Find where the given text appears and provide that cell's center as (X, Y) coordinate. 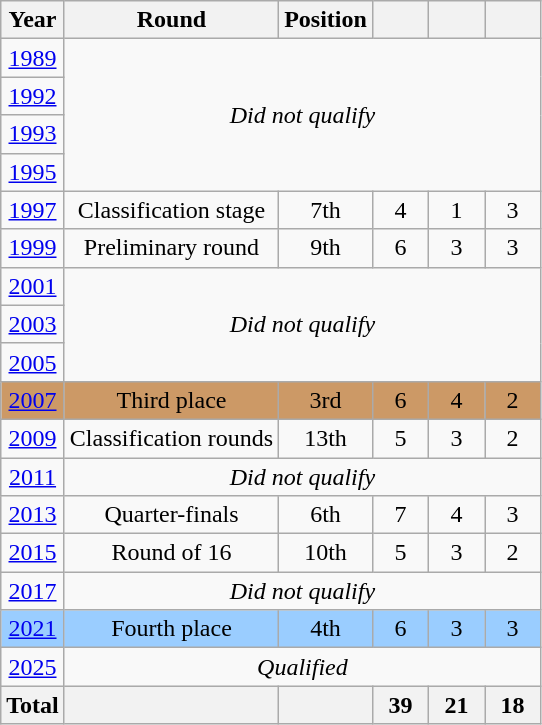
1992 (33, 96)
2001 (33, 286)
2005 (33, 362)
Qualified (302, 667)
1989 (33, 58)
Classification rounds (171, 438)
1995 (33, 172)
2011 (33, 477)
1 (456, 210)
9th (326, 248)
2003 (33, 324)
Round (171, 20)
2007 (33, 400)
Fourth place (171, 629)
7 (400, 515)
2009 (33, 438)
Total (33, 705)
21 (456, 705)
Preliminary round (171, 248)
6th (326, 515)
13th (326, 438)
2017 (33, 591)
2013 (33, 515)
Round of 16 (171, 553)
2015 (33, 553)
1993 (33, 134)
Year (33, 20)
10th (326, 553)
4th (326, 629)
Quarter-finals (171, 515)
1997 (33, 210)
3rd (326, 400)
2021 (33, 629)
7th (326, 210)
1999 (33, 248)
Third place (171, 400)
Classification stage (171, 210)
Position (326, 20)
2025 (33, 667)
18 (513, 705)
39 (400, 705)
